Return the [X, Y] coordinate for the center point of the cell that contains the specified text.  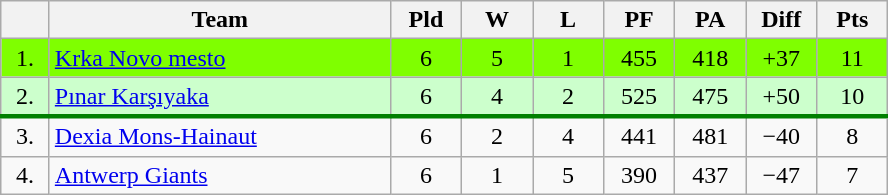
−47 [782, 175]
Krka Novo mesto [220, 58]
525 [640, 97]
3. [26, 136]
Dexia Mons-Hainaut [220, 136]
Pts [852, 20]
+37 [782, 58]
8 [852, 136]
481 [710, 136]
7 [852, 175]
L [568, 20]
2. [26, 97]
437 [710, 175]
PF [640, 20]
PA [710, 20]
10 [852, 97]
Team [220, 20]
441 [640, 136]
Pld [426, 20]
Antwerp Giants [220, 175]
+50 [782, 97]
455 [640, 58]
1. [26, 58]
475 [710, 97]
Pınar Karşıyaka [220, 97]
390 [640, 175]
−40 [782, 136]
W [496, 20]
11 [852, 58]
418 [710, 58]
Diff [782, 20]
4. [26, 175]
